Pinpoint the cell where the given text exists, returning its [x, y] midpoint coordinate. 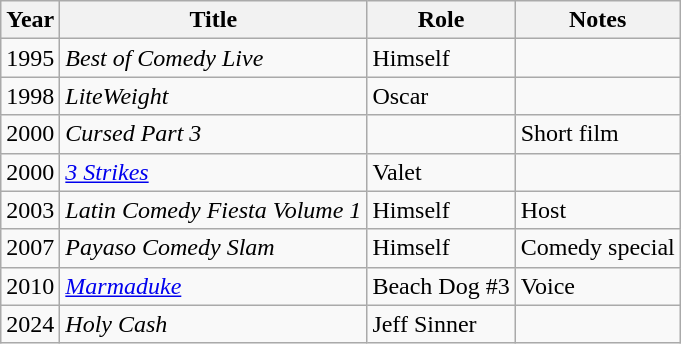
Beach Dog #3 [441, 286]
2010 [30, 286]
Valet [441, 172]
Payaso Comedy Slam [214, 248]
Role [441, 20]
Jeff Sinner [441, 324]
Title [214, 20]
Oscar [441, 96]
Holy Cash [214, 324]
2007 [30, 248]
LiteWeight [214, 96]
Notes [598, 20]
Voice [598, 286]
3 Strikes [214, 172]
Cursed Part 3 [214, 134]
1995 [30, 58]
1998 [30, 96]
Host [598, 210]
2024 [30, 324]
Latin Comedy Fiesta Volume 1 [214, 210]
Comedy special [598, 248]
2003 [30, 210]
Year [30, 20]
Best of Comedy Live [214, 58]
Marmaduke [214, 286]
Short film [598, 134]
